Find where the given text appears and provide that cell's center as (x, y) coordinate. 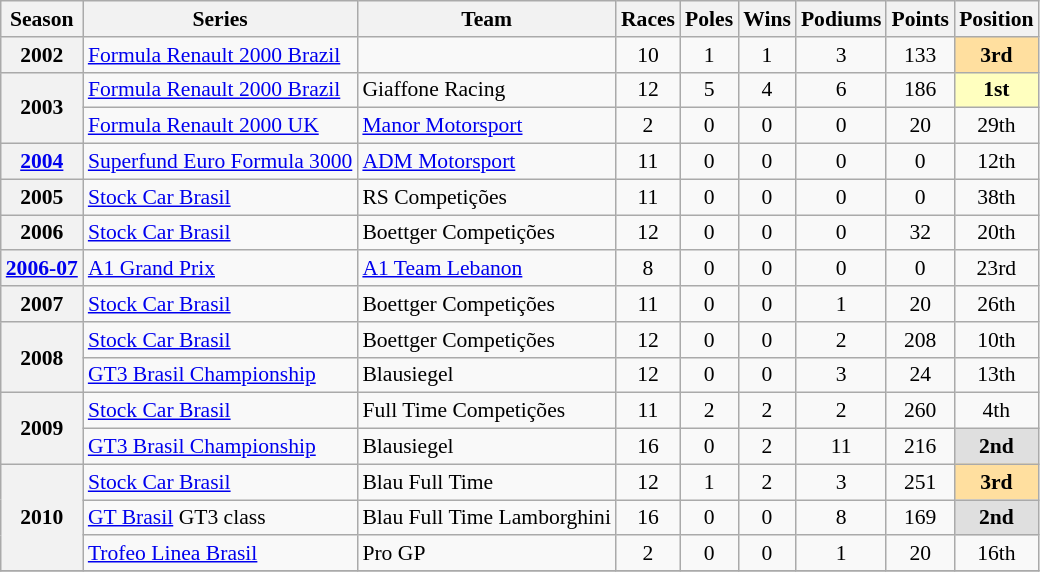
Season (42, 19)
Blau Full Time Lamborghini (486, 518)
Points (920, 19)
Poles (709, 19)
4th (996, 411)
Full Time Competições (486, 411)
A1 Team Lebanon (486, 269)
Races (648, 19)
Team (486, 19)
Trofeo Linea Brasil (220, 554)
38th (996, 197)
RS Competições (486, 197)
Giaffone Racing (486, 90)
GT Brasil GT3 class (220, 518)
ADM Motorsport (486, 162)
2006-07 (42, 269)
Position (996, 19)
20th (996, 233)
2009 (42, 428)
23rd (996, 269)
Podiums (842, 19)
2002 (42, 55)
10 (648, 55)
Blau Full Time (486, 482)
Pro GP (486, 554)
32 (920, 233)
169 (920, 518)
13th (996, 375)
216 (920, 447)
Formula Renault 2000 UK (220, 126)
2007 (42, 304)
2004 (42, 162)
4 (767, 90)
251 (920, 482)
29th (996, 126)
186 (920, 90)
5 (709, 90)
2005 (42, 197)
2003 (42, 108)
Series (220, 19)
12th (996, 162)
2008 (42, 358)
1st (996, 90)
Superfund Euro Formula 3000 (220, 162)
A1 Grand Prix (220, 269)
6 (842, 90)
26th (996, 304)
16th (996, 554)
24 (920, 375)
133 (920, 55)
Wins (767, 19)
260 (920, 411)
208 (920, 340)
2010 (42, 518)
Manor Motorsport (486, 126)
2006 (42, 233)
10th (996, 340)
